Scan for the cell matching the given text and deliver its [X, Y] coordinate at center. 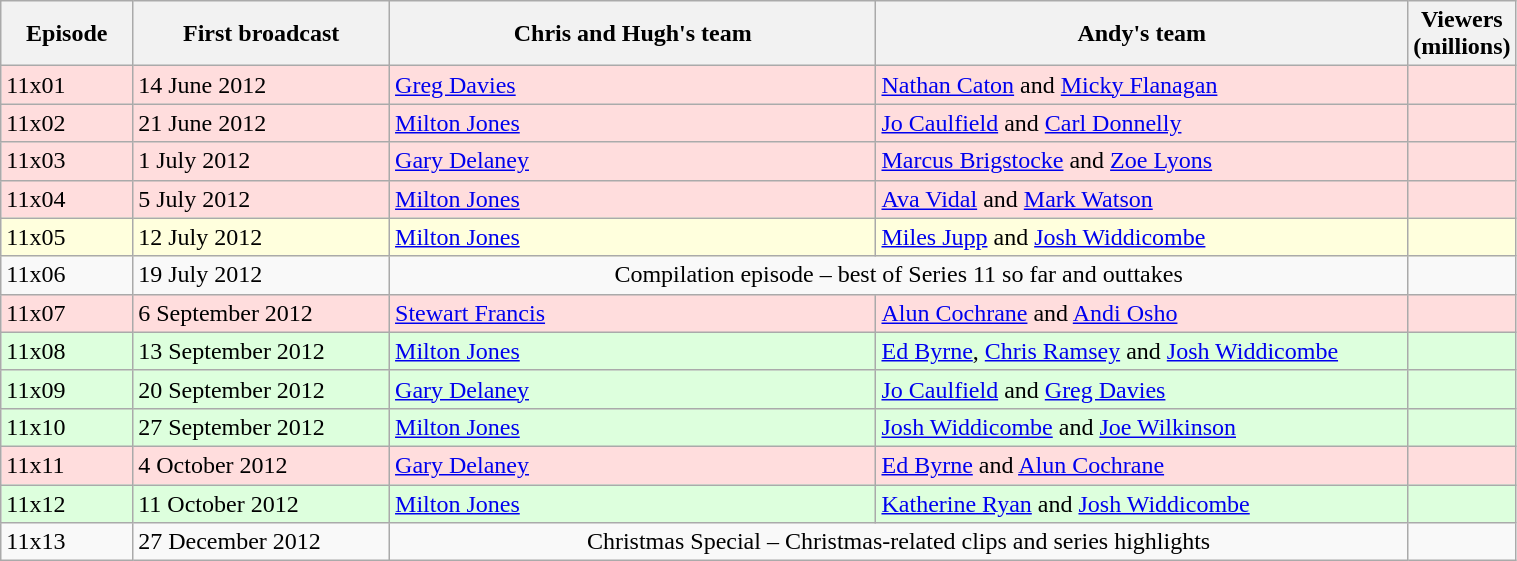
Miles Jupp and Josh Widdicombe [1142, 237]
11x01 [67, 85]
Greg Davies [633, 85]
27 September 2012 [262, 427]
Nathan Caton and Micky Flanagan [1142, 85]
Viewers(millions) [1462, 34]
Ava Vidal and Mark Watson [1142, 199]
4 October 2012 [262, 465]
11x13 [67, 542]
11 October 2012 [262, 503]
11x03 [67, 161]
11x08 [67, 351]
Jo Caulfield and Carl Donnelly [1142, 123]
11x02 [67, 123]
Ed Byrne and Alun Cochrane [1142, 465]
11x04 [67, 199]
12 July 2012 [262, 237]
Marcus Brigstocke and Zoe Lyons [1142, 161]
11x07 [67, 313]
6 September 2012 [262, 313]
11x12 [67, 503]
Chris and Hugh's team [633, 34]
11x06 [67, 275]
11x10 [67, 427]
21 June 2012 [262, 123]
5 July 2012 [262, 199]
Alun Cochrane and Andi Osho [1142, 313]
Andy's team [1142, 34]
11x11 [67, 465]
11x05 [67, 237]
Episode [67, 34]
Jo Caulfield and Greg Davies [1142, 389]
Stewart Francis [633, 313]
Compilation episode – best of Series 11 so far and outtakes [899, 275]
Ed Byrne, Chris Ramsey and Josh Widdicombe [1142, 351]
First broadcast [262, 34]
27 December 2012 [262, 542]
Katherine Ryan and Josh Widdicombe [1142, 503]
Josh Widdicombe and Joe Wilkinson [1142, 427]
13 September 2012 [262, 351]
1 July 2012 [262, 161]
11x09 [67, 389]
20 September 2012 [262, 389]
Christmas Special – Christmas-related clips and series highlights [899, 542]
19 July 2012 [262, 275]
14 June 2012 [262, 85]
